Locate the cell with the specified text and output its (x, y) center coordinate. 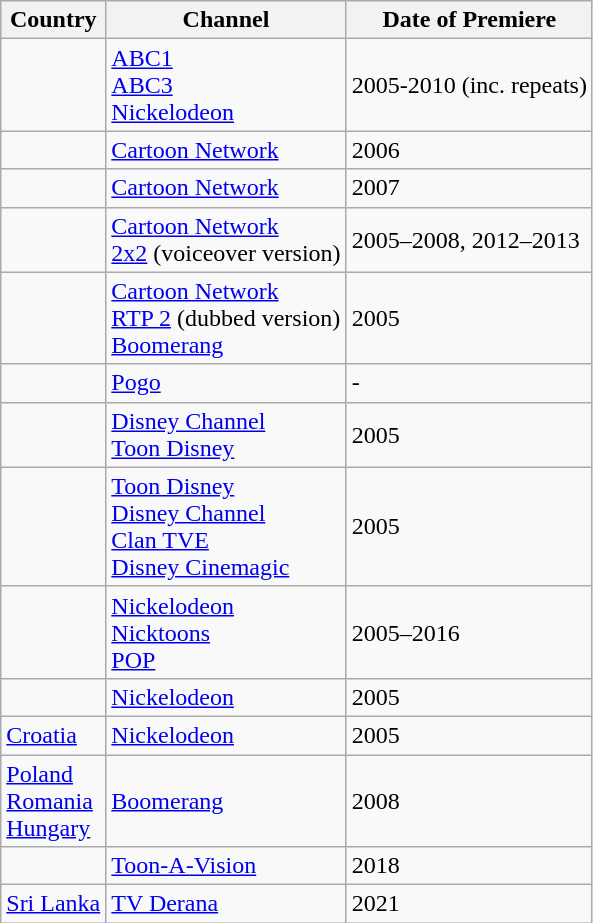
Cartoon Network2x2 (voiceover version) (226, 240)
2007 (469, 188)
Country (54, 20)
2021 (469, 904)
ABC1ABC3Nickelodeon (226, 85)
2008 (469, 800)
2006 (469, 150)
2005-2010 (inc. repeats) (469, 85)
Cartoon NetworkRTP 2 (dubbed version)Boomerang (226, 318)
Toon-A-Vision (226, 866)
NickelodeonNicktoonsPOP (226, 632)
Poland Romania Hungary (54, 800)
Channel (226, 20)
2018 (469, 866)
- (469, 383)
Boomerang (226, 800)
2005–2016 (469, 632)
Pogo (226, 383)
2005–2008, 2012–2013 (469, 240)
Toon DisneyDisney ChannelClan TVEDisney Cinemagic (226, 526)
Croatia (54, 735)
Date of Premiere (469, 20)
Disney ChannelToon Disney (226, 434)
Sri Lanka (54, 904)
TV Derana (226, 904)
